Scan for the cell matching the given text and deliver its (x, y) coordinate at center. 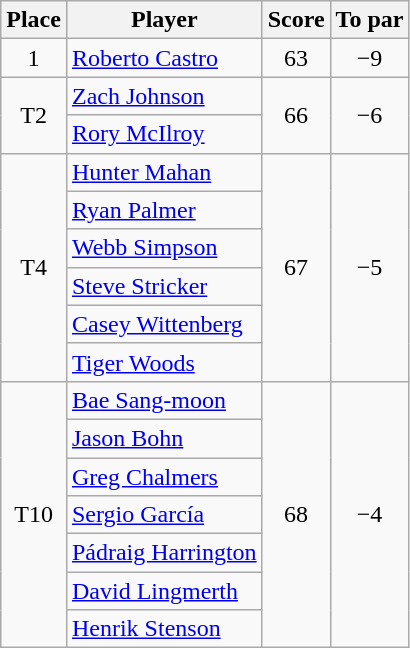
1 (34, 58)
Hunter Mahan (164, 172)
66 (296, 115)
Tiger Woods (164, 362)
Rory McIlroy (164, 134)
Zach Johnson (164, 96)
−6 (370, 115)
−4 (370, 514)
68 (296, 514)
Ryan Palmer (164, 210)
T4 (34, 267)
To par (370, 20)
Player (164, 20)
Greg Chalmers (164, 477)
Bae Sang-moon (164, 400)
Henrik Stenson (164, 629)
Sergio García (164, 515)
−9 (370, 58)
Webb Simpson (164, 248)
−5 (370, 267)
Jason Bohn (164, 438)
63 (296, 58)
T10 (34, 514)
67 (296, 267)
Pádraig Harrington (164, 553)
Roberto Castro (164, 58)
Score (296, 20)
Place (34, 20)
Steve Stricker (164, 286)
Casey Wittenberg (164, 324)
T2 (34, 115)
David Lingmerth (164, 591)
